Provide the (x, y) coordinate of the cell's center where the given text is located.  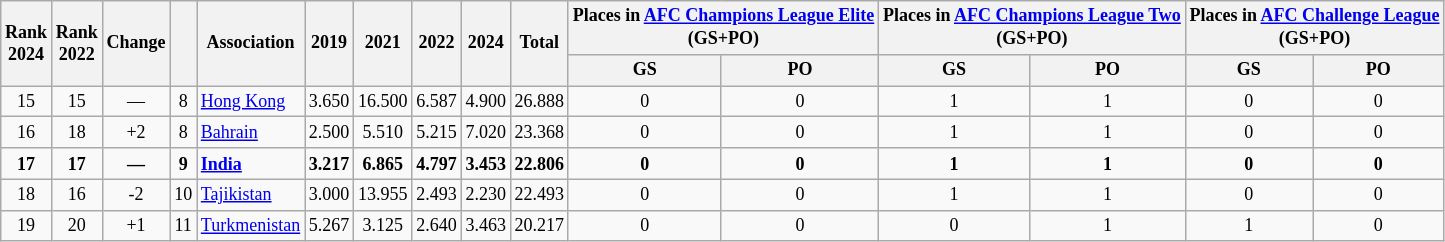
2022 (436, 44)
19 (26, 226)
2021 (383, 44)
Rank2022 (76, 44)
+2 (136, 132)
Tajikistan (250, 194)
-2 (136, 194)
Bahrain (250, 132)
Association (250, 44)
2.230 (486, 194)
20.217 (539, 226)
22.493 (539, 194)
Turkmenistan (250, 226)
Places in AFC Champions League Elite (GS+PO) (723, 28)
13.955 (383, 194)
23.368 (539, 132)
6.587 (436, 102)
10 (184, 194)
4.797 (436, 164)
20 (76, 226)
+1 (136, 226)
3.217 (330, 164)
11 (184, 226)
2024 (486, 44)
6.865 (383, 164)
Total (539, 44)
3.000 (330, 194)
Rank2024 (26, 44)
Change (136, 44)
Places in AFC Champions League Two (GS+PO) (1032, 28)
5.510 (383, 132)
3.453 (486, 164)
3.650 (330, 102)
22.806 (539, 164)
16.500 (383, 102)
5.215 (436, 132)
26.888 (539, 102)
Places in AFC Challenge League (GS+PO) (1314, 28)
7.020 (486, 132)
3.125 (383, 226)
3.463 (486, 226)
5.267 (330, 226)
9 (184, 164)
4.900 (486, 102)
India (250, 164)
Hong Kong (250, 102)
2019 (330, 44)
2.500 (330, 132)
2.493 (436, 194)
2.640 (436, 226)
